Scan for the cell matching the given text and deliver its [X, Y] coordinate at center. 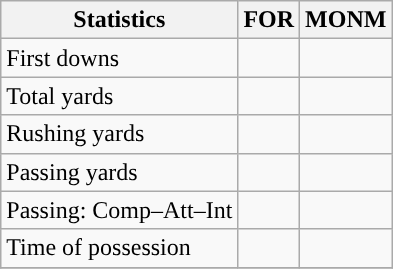
Rushing yards [120, 134]
Passing: Comp–Att–Int [120, 210]
Total yards [120, 96]
First downs [120, 58]
MONM [346, 20]
Passing yards [120, 172]
Time of possession [120, 248]
FOR [269, 20]
Statistics [120, 20]
